Pinpoint the cell where the given text exists, returning its [X, Y] midpoint coordinate. 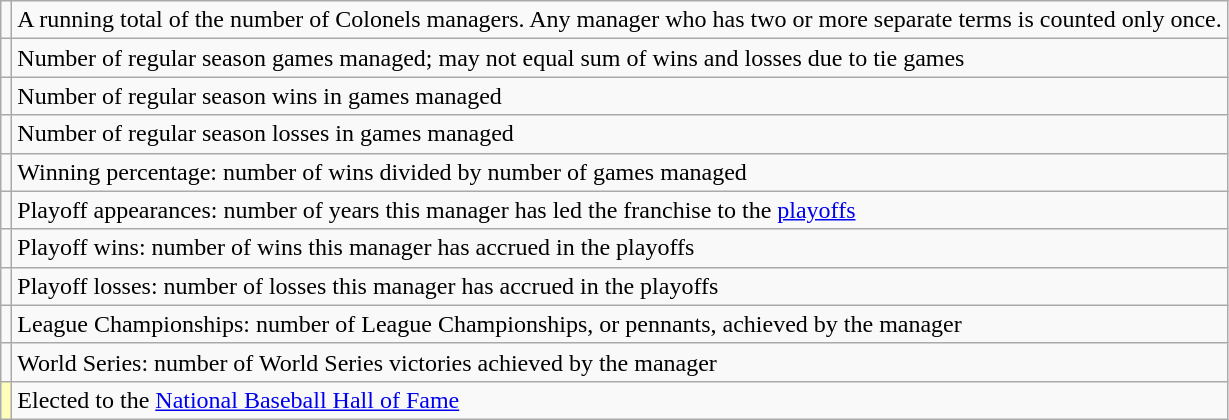
A running total of the number of Colonels managers. Any manager who has two or more separate terms is counted only once. [620, 20]
League Championships: number of League Championships, or pennants, achieved by the manager [620, 324]
Number of regular season games managed; may not equal sum of wins and losses due to tie games [620, 58]
Playoff wins: number of wins this manager has accrued in the playoffs [620, 248]
Winning percentage: number of wins divided by number of games managed [620, 172]
Playoff appearances: number of years this manager has led the franchise to the playoffs [620, 210]
Elected to the National Baseball Hall of Fame [620, 400]
Number of regular season losses in games managed [620, 134]
World Series: number of World Series victories achieved by the manager [620, 362]
Playoff losses: number of losses this manager has accrued in the playoffs [620, 286]
Number of regular season wins in games managed [620, 96]
